Search for the cell housing the specified text and yield its [X, Y] center coordinate. 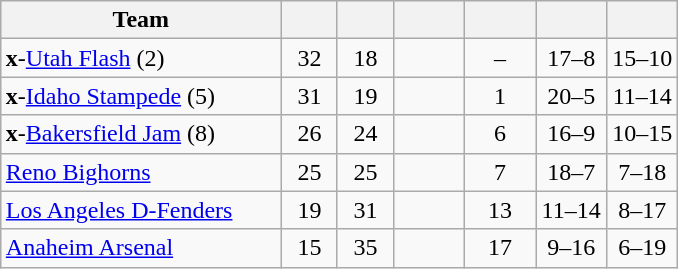
18–7 [572, 172]
x-Idaho Stampede (5) [140, 96]
– [500, 58]
35 [365, 248]
15–10 [642, 58]
15 [309, 248]
10–15 [642, 134]
8–17 [642, 210]
17 [500, 248]
1 [500, 96]
17–8 [572, 58]
13 [500, 210]
24 [365, 134]
32 [309, 58]
6 [500, 134]
20–5 [572, 96]
Reno Bighorns [140, 172]
7 [500, 172]
9–16 [572, 248]
Los Angeles D-Fenders [140, 210]
x-Bakersfield Jam (8) [140, 134]
7–18 [642, 172]
16–9 [572, 134]
x-Utah Flash (2) [140, 58]
Team [140, 20]
18 [365, 58]
Anaheim Arsenal [140, 248]
6–19 [642, 248]
26 [309, 134]
